Search for the cell housing the specified text and yield its [X, Y] center coordinate. 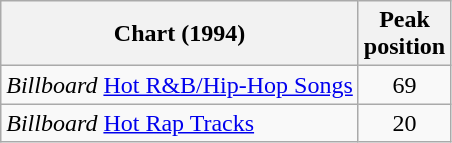
Billboard Hot Rap Tracks [180, 123]
Billboard Hot R&B/Hip-Hop Songs [180, 85]
Peakposition [404, 34]
Chart (1994) [180, 34]
69 [404, 85]
20 [404, 123]
